Scan for the cell matching the given text and deliver its [X, Y] coordinate at center. 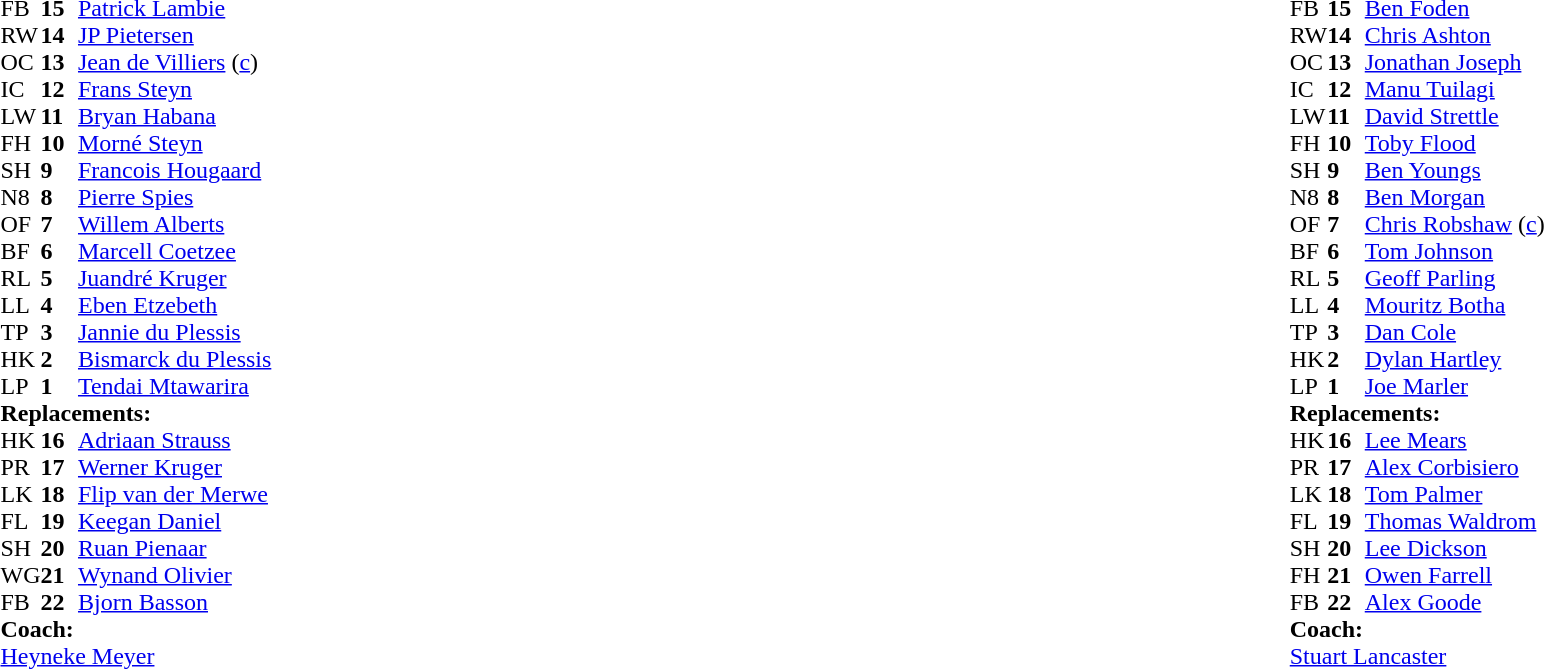
Bismarck du Plessis [174, 360]
Francois Hougaard [174, 170]
Bjorn Basson [174, 602]
Replacements: [136, 414]
Tendai Mtawarira [174, 386]
JP Pietersen [174, 36]
Pierre Spies [174, 198]
Eben Etzebeth [174, 306]
Heyneke Meyer [136, 656]
Coach: [136, 630]
Jean de Villiers (c) [174, 62]
WG [20, 576]
Werner Kruger [174, 468]
Wynand Olivier [174, 576]
Frans Steyn [174, 90]
Jannie du Plessis [174, 332]
Juandré Kruger [174, 278]
Adriaan Strauss [174, 440]
Marcell Coetzee [174, 252]
Keegan Daniel [174, 522]
Willem Alberts [174, 224]
Flip van der Merwe [174, 494]
Ruan Pienaar [174, 548]
Morné Steyn [174, 144]
Bryan Habana [174, 116]
